Return the [X, Y] coordinate for the center point of the cell that contains the specified text.  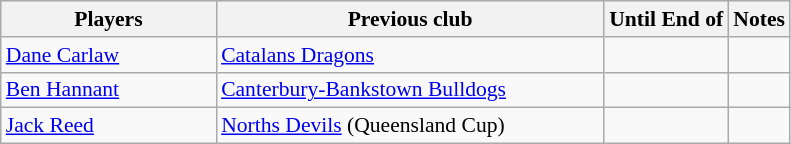
Previous club [410, 19]
Until End of [666, 19]
Catalans Dragons [410, 55]
Jack Reed [108, 126]
Notes [759, 19]
Players [108, 19]
Dane Carlaw [108, 55]
Canterbury-Bankstown Bulldogs [410, 90]
Norths Devils (Queensland Cup) [410, 126]
Ben Hannant [108, 90]
